For the text-containing cell, return its midpoint in (x, y) coordinate format. 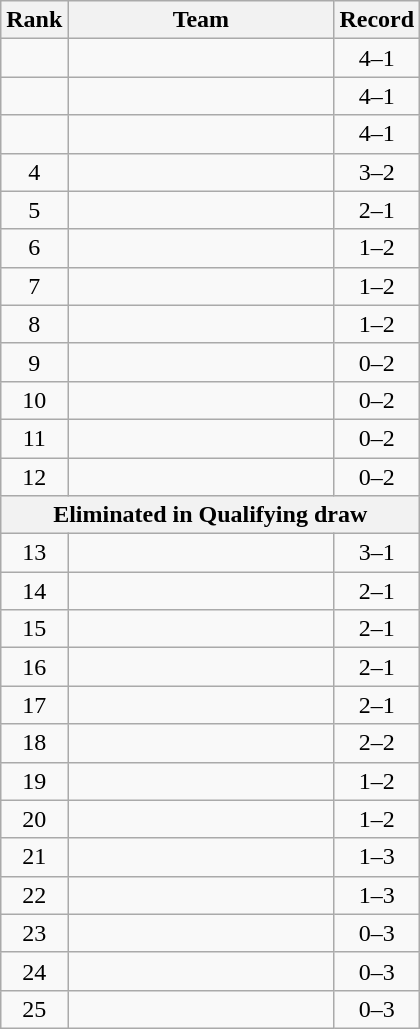
3–1 (377, 553)
10 (34, 400)
21 (34, 857)
14 (34, 591)
12 (34, 477)
8 (34, 324)
Rank (34, 20)
11 (34, 438)
6 (34, 248)
13 (34, 553)
4 (34, 172)
18 (34, 743)
5 (34, 210)
19 (34, 781)
25 (34, 1009)
17 (34, 705)
Eliminated in Qualifying draw (210, 515)
22 (34, 895)
20 (34, 819)
Record (377, 20)
15 (34, 629)
2–2 (377, 743)
3–2 (377, 172)
23 (34, 933)
9 (34, 362)
24 (34, 971)
Team (201, 20)
16 (34, 667)
7 (34, 286)
